Output the (X, Y) coordinate of the center of the cell containing the given text.  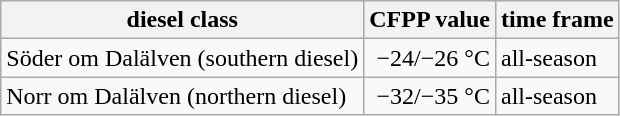
time frame (557, 20)
CFPP value (430, 20)
Norr om Dalälven (northern diesel) (182, 96)
−24/−26 °C (430, 58)
Söder om Dalälven (southern diesel) (182, 58)
−32/−35 °C (430, 96)
diesel class (182, 20)
